Locate the cell with the specified text and output its (X, Y) center coordinate. 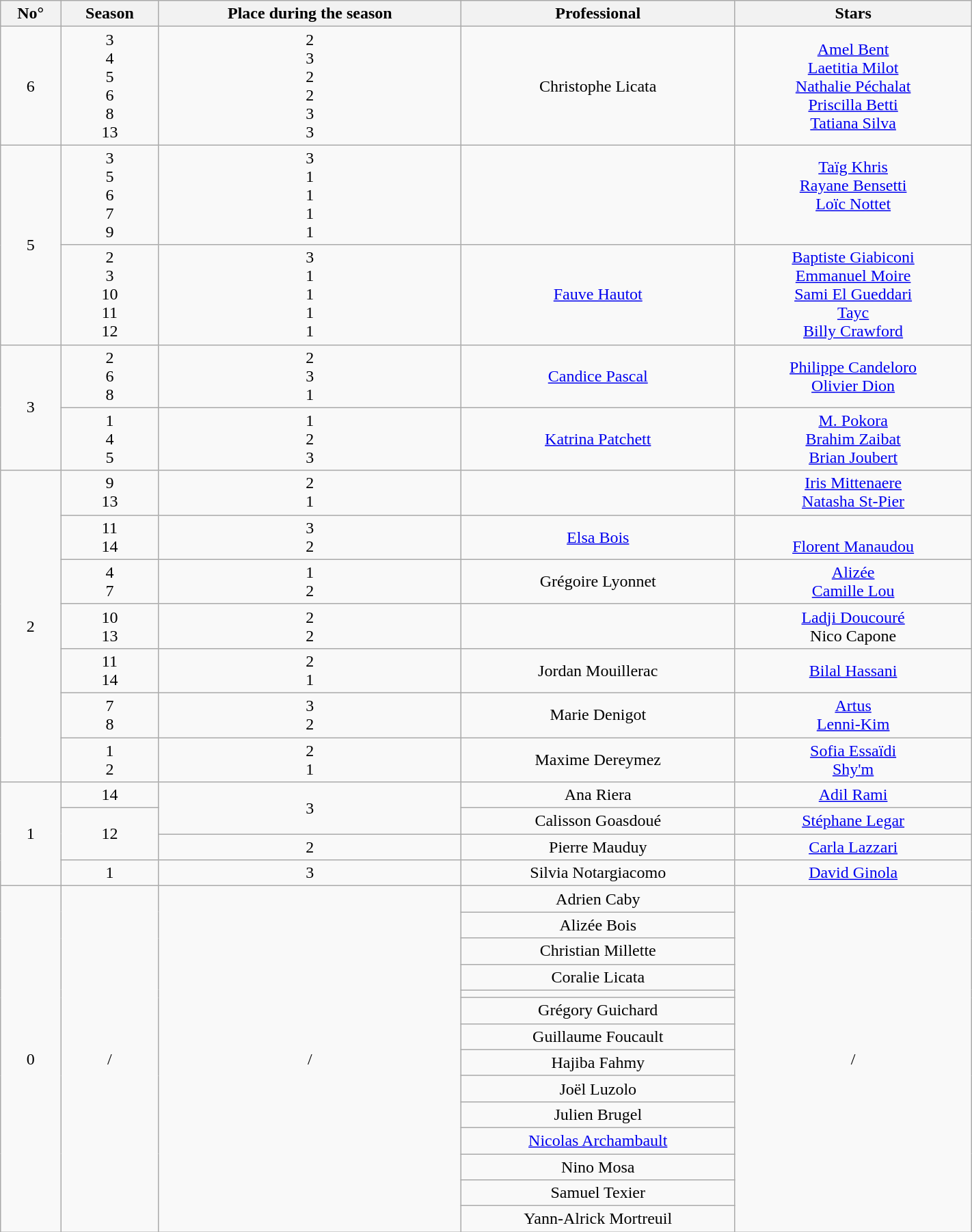
Christophe Licata (598, 86)
Season (110, 14)
Adrien Caby (598, 899)
Carla Lazzari (853, 847)
ArtusLenni-Kim (853, 715)
232233 (310, 86)
Iris MittenaereNatasha St-Pier (853, 492)
268 (110, 376)
Florent Manaudou (853, 537)
Guillaume Foucault (598, 1036)
1013 (110, 626)
Adil Rami (853, 795)
Amel BentLaetitia MilotNathalie PéchalatPriscilla BettiTatiana Silva (853, 86)
Maxime Dereymez (598, 759)
Grégory Guichard (598, 1010)
Coralie Licata (598, 977)
22 (310, 626)
David Ginola (853, 873)
Ladji DoucouréNico Capone (853, 626)
0 (31, 1059)
Taïg KhrisRayane BensettiLoïc Nottet (853, 195)
Nino Mosa (598, 1167)
Professional (598, 14)
78 (110, 715)
145 (110, 439)
Alizée Bois (598, 925)
AlizéeCamille Lou (853, 581)
Baptiste GiabiconiEmmanuel MoireSami El GueddariTaycBilly Crawford (853, 295)
Grégoire Lyonnet (598, 581)
No° (31, 14)
Bilal Hassani (853, 670)
Pierre Mauduy (598, 847)
14 (110, 795)
Katrina Patchett (598, 439)
23101112 (110, 295)
Marie Denigot (598, 715)
3456813 (110, 86)
Julien Brugel (598, 1114)
6 (31, 86)
5 (31, 245)
Yann-Alrick Mortreuil (598, 1219)
Stéphane Legar (853, 821)
Fauve Hautot (598, 295)
913 (110, 492)
123 (310, 439)
Jordan Mouillerac (598, 670)
Place during the season (310, 14)
Calisson Goasdoué (598, 821)
35679 (110, 195)
Christian Millette (598, 951)
47 (110, 581)
M. PokoraBrahim ZaibatBrian Joubert (853, 439)
Candice Pascal (598, 376)
Philippe CandeloroOlivier Dion (853, 376)
231 (310, 376)
Elsa Bois (598, 537)
Ana Riera (598, 795)
Nicolas Archambault (598, 1140)
Hajiba Fahmy (598, 1062)
Silvia Notargiacomo (598, 873)
Stars (853, 14)
Sofia EssaïdiShy'm (853, 759)
Joël Luzolo (598, 1088)
Samuel Texier (598, 1193)
